Detect which cell encompasses the target text, then output its (x, y) center coordinate. 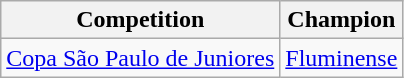
Competition (140, 20)
Champion (342, 20)
Fluminense (342, 58)
Copa São Paulo de Juniores (140, 58)
